For the text-containing cell, return its midpoint in [x, y] coordinate format. 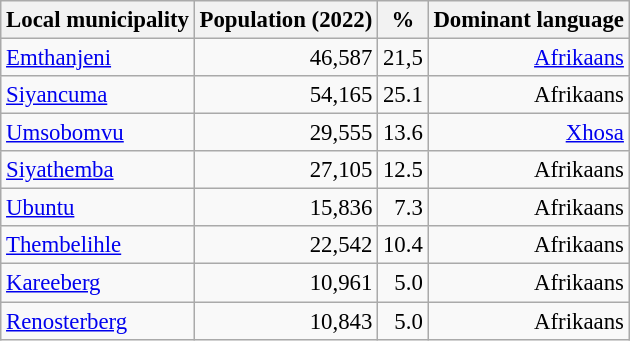
54,165 [286, 95]
Emthanjeni [98, 58]
7.3 [403, 208]
Kareeberg [98, 283]
15,836 [286, 208]
Xhosa [528, 133]
Ubuntu [98, 208]
Siyancuma [98, 95]
22,542 [286, 245]
12.5 [403, 170]
13.6 [403, 133]
10,843 [286, 321]
% [403, 20]
Thembelihle [98, 245]
25.1 [403, 95]
Renosterberg [98, 321]
21,5 [403, 58]
27,105 [286, 170]
46,587 [286, 58]
Umsobomvu [98, 133]
Local municipality [98, 20]
29,555 [286, 133]
10,961 [286, 283]
10.4 [403, 245]
Population (2022) [286, 20]
Siyathemba [98, 170]
Dominant language [528, 20]
